Provide the [x, y] coordinate of the cell's center where the given text is located.  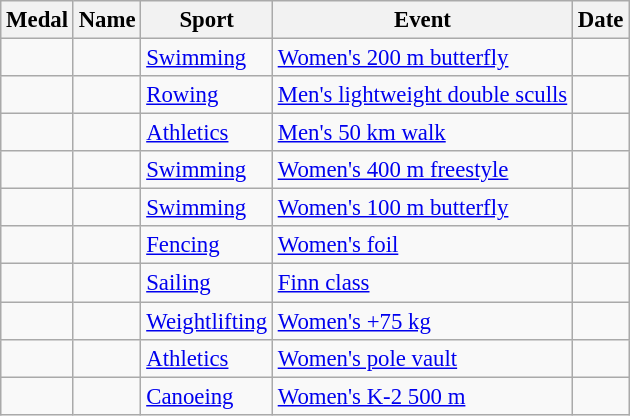
Rowing [207, 95]
Canoeing [207, 396]
Women's foil [422, 245]
Date [601, 20]
Sailing [207, 283]
Finn class [422, 283]
Name [107, 20]
Fencing [207, 245]
Weightlifting [207, 321]
Women's 100 m butterfly [422, 208]
Women's K-2 500 m [422, 396]
Sport [207, 20]
Women's pole vault [422, 358]
Women's 400 m freestyle [422, 170]
Men's 50 km walk [422, 133]
Women's +75 kg [422, 321]
Event [422, 20]
Women's 200 m butterfly [422, 58]
Medal [38, 20]
Men's lightweight double sculls [422, 95]
